Return (X, Y) of the center of cell containing provided text 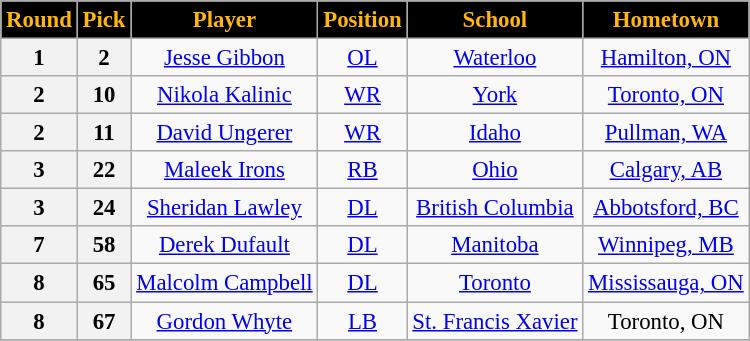
7 (39, 245)
Maleek Irons (224, 170)
Nikola Kalinic (224, 95)
Winnipeg, MB (666, 245)
LB (362, 321)
Abbotsford, BC (666, 208)
Pullman, WA (666, 133)
Calgary, AB (666, 170)
Toronto (495, 283)
British Columbia (495, 208)
OL (362, 58)
RB (362, 170)
Round (39, 20)
Idaho (495, 133)
Waterloo (495, 58)
Position (362, 20)
York (495, 95)
David Ungerer (224, 133)
67 (104, 321)
Gordon Whyte (224, 321)
Hamilton, ON (666, 58)
Ohio (495, 170)
Mississauga, ON (666, 283)
1 (39, 58)
11 (104, 133)
Malcolm Campbell (224, 283)
58 (104, 245)
65 (104, 283)
School (495, 20)
Sheridan Lawley (224, 208)
22 (104, 170)
10 (104, 95)
Derek Dufault (224, 245)
Jesse Gibbon (224, 58)
Player (224, 20)
Manitoba (495, 245)
24 (104, 208)
Hometown (666, 20)
Pick (104, 20)
St. Francis Xavier (495, 321)
